Return (X, Y) of the center of cell containing provided text 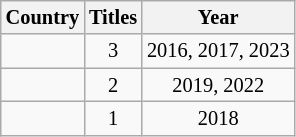
3 (113, 51)
2019, 2022 (218, 85)
Titles (113, 17)
2 (113, 85)
1 (113, 118)
2016, 2017, 2023 (218, 51)
Year (218, 17)
2018 (218, 118)
Country (42, 17)
